Identify which cell holds the provided text, then report its (x, y) central coordinate. 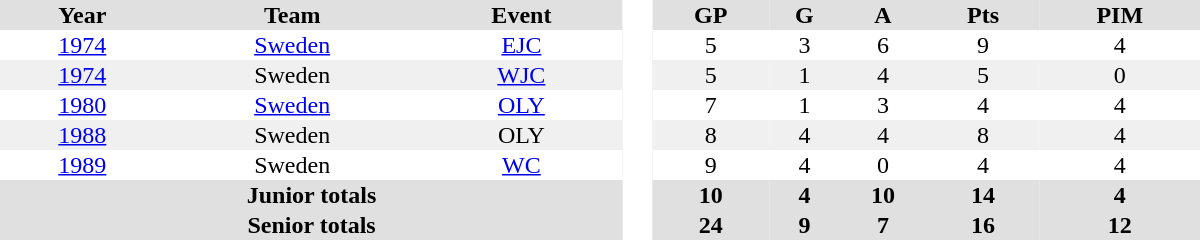
12 (1120, 225)
Junior totals (312, 195)
WC (522, 165)
Year (82, 15)
Event (522, 15)
EJC (522, 45)
GP (710, 15)
16 (984, 225)
Senior totals (312, 225)
A (882, 15)
WJC (522, 75)
G (804, 15)
1988 (82, 135)
14 (984, 195)
1980 (82, 105)
Team (292, 15)
Pts (984, 15)
1989 (82, 165)
6 (882, 45)
PIM (1120, 15)
24 (710, 225)
